Locate the cell with the specified text and output its [x, y] center coordinate. 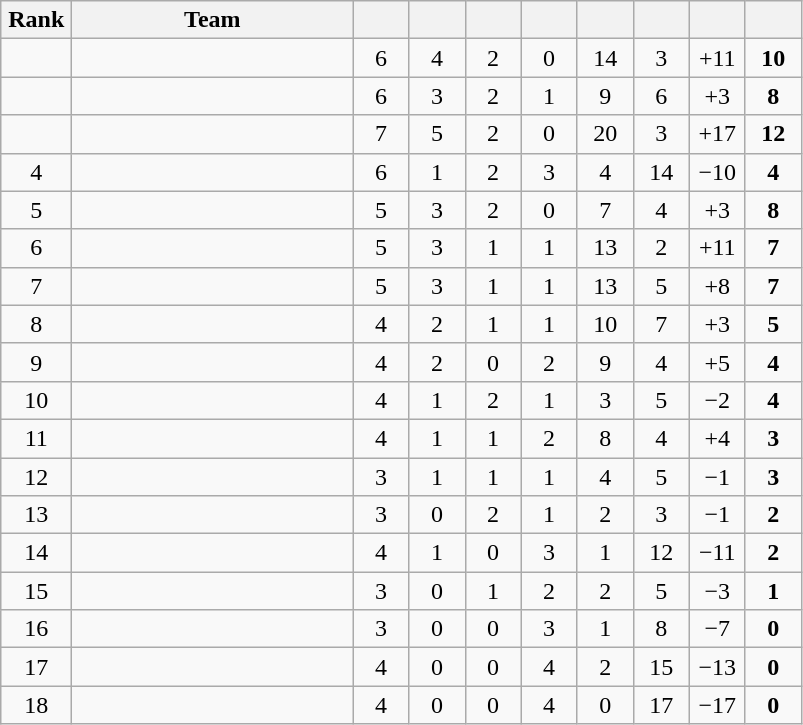
−10 [717, 172]
+5 [717, 362]
16 [36, 629]
−17 [717, 705]
−3 [717, 591]
−2 [717, 400]
−7 [717, 629]
Team [212, 20]
18 [36, 705]
Rank [36, 20]
11 [36, 438]
+17 [717, 134]
+4 [717, 438]
+8 [717, 286]
−13 [717, 667]
20 [605, 134]
−11 [717, 553]
